Return (x, y) of the center of cell containing provided text 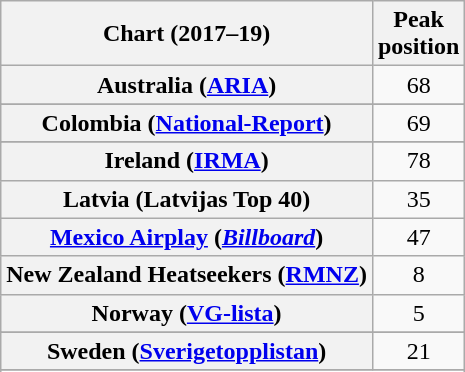
Colombia (National-Report) (187, 123)
Australia (ARIA) (187, 85)
Mexico Airplay (Billboard) (187, 237)
47 (418, 237)
8 (418, 275)
68 (418, 85)
21 (418, 351)
Sweden (Sverigetopplistan) (187, 351)
Chart (2017–19) (187, 34)
35 (418, 199)
69 (418, 123)
New Zealand Heatseekers (RMNZ) (187, 275)
Latvia (Latvijas Top 40) (187, 199)
5 (418, 313)
Norway (VG-lista) (187, 313)
78 (418, 161)
Ireland (IRMA) (187, 161)
Peak position (418, 34)
